Provide the (x, y) coordinate of the cell's center where the given text is located.  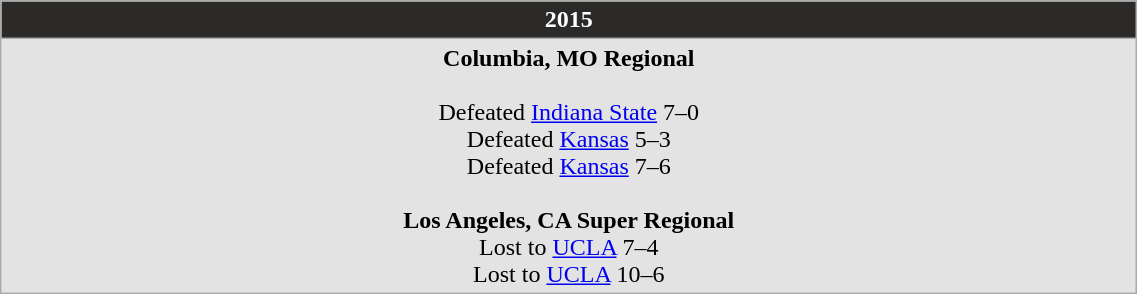
2015 (569, 20)
